Provide the [x, y] coordinate of the cell's center where the given text is located.  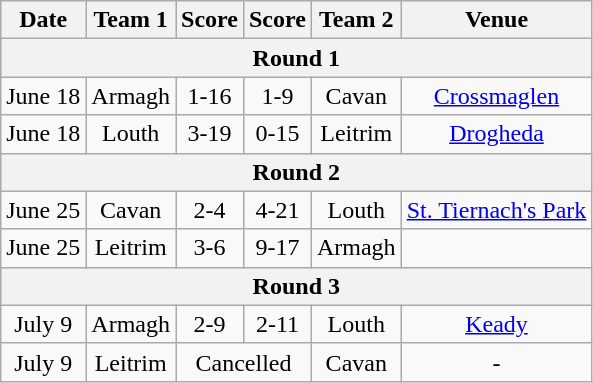
3-19 [210, 134]
Venue [496, 20]
2-9 [210, 324]
Team 1 [131, 20]
Date [44, 20]
9-17 [277, 248]
3-6 [210, 248]
1-9 [277, 96]
1-16 [210, 96]
Drogheda [496, 134]
St. Tiernach's Park [496, 210]
Team 2 [356, 20]
Keady [496, 324]
Cancelled [244, 362]
Crossmaglen [496, 96]
- [496, 362]
0-15 [277, 134]
4-21 [277, 210]
Round 2 [296, 172]
2-11 [277, 324]
Round 3 [296, 286]
2-4 [210, 210]
Round 1 [296, 58]
